Scan for the cell matching the given text and deliver its [x, y] coordinate at center. 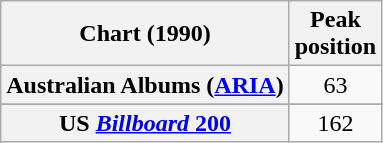
63 [335, 85]
162 [335, 123]
Australian Albums (ARIA) [145, 85]
Peakposition [335, 34]
Chart (1990) [145, 34]
US Billboard 200 [145, 123]
